Pinpoint the cell where the given text exists, returning its (X, Y) midpoint coordinate. 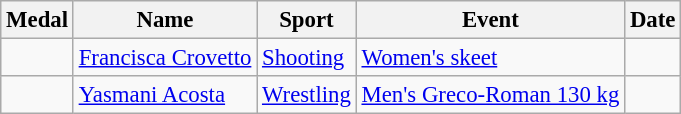
Women's skeet (490, 58)
Yasmani Acosta (164, 95)
Name (164, 20)
Shooting (307, 58)
Men's Greco-Roman 130 kg (490, 95)
Francisca Crovetto (164, 58)
Event (490, 20)
Sport (307, 20)
Medal (38, 20)
Wrestling (307, 95)
Date (653, 20)
